Output the [x, y] coordinate of the center of the cell containing the given text.  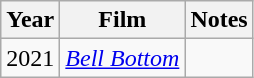
Year [30, 20]
Notes [219, 20]
2021 [30, 58]
Film [122, 20]
Bell Bottom [122, 58]
